From the cell containing the given text, extract its center point as [X, Y] coordinate. 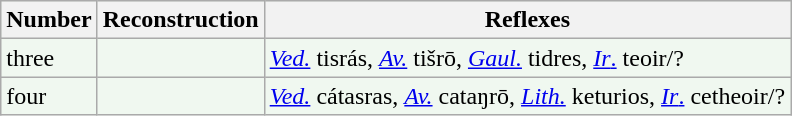
Number [49, 20]
four [49, 96]
Ved. cátasras, Av. cataŋrō, Lith. keturios, Ir. cetheoir/? [527, 96]
Ved. tisrás, Av. tišrō, Gaul. tidres, Ir. teoir/? [527, 58]
Reconstruction [180, 20]
three [49, 58]
Reflexes [527, 20]
